Scan for the cell matching the given text and deliver its [x, y] coordinate at center. 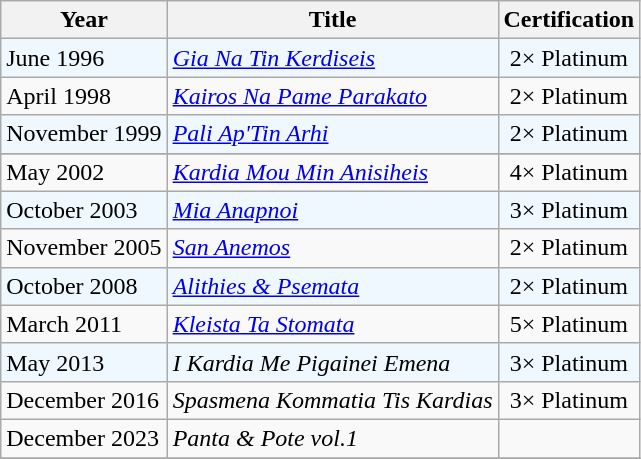
5× Platinum [569, 324]
Spasmena Kommatia Tis Kardias [332, 400]
April 1998 [84, 96]
May 2002 [84, 172]
Mia Anapnoi [332, 210]
4× Platinum [569, 172]
October 2008 [84, 286]
May 2013 [84, 362]
October 2003 [84, 210]
November 1999 [84, 134]
Pali Ap'Tin Arhi [332, 134]
Kairos Na Pame Parakato [332, 96]
Gia Na Tin Kerdiseis [332, 58]
December 2023 [84, 438]
Year [84, 20]
I Kardia Me Pigainei Emena [332, 362]
March 2011 [84, 324]
June 1996 [84, 58]
Kleista Ta Stomata [332, 324]
Title [332, 20]
November 2005 [84, 248]
Certification [569, 20]
Alithies & Psemata [332, 286]
Kardia Mou Min Anisiheis [332, 172]
December 2016 [84, 400]
San Anemos [332, 248]
Panta & Pote vol.1 [332, 438]
